Scan for the cell matching the given text and deliver its (x, y) coordinate at center. 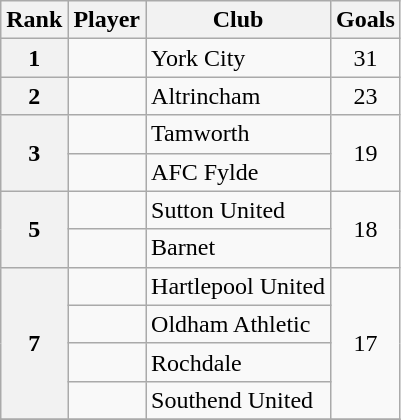
Rank (34, 20)
Hartlepool United (238, 286)
Sutton United (238, 210)
Barnet (238, 248)
3 (34, 153)
2 (34, 96)
Altrincham (238, 96)
18 (366, 229)
Rochdale (238, 362)
19 (366, 153)
Player (107, 20)
23 (366, 96)
31 (366, 58)
York City (238, 58)
Club (238, 20)
5 (34, 229)
17 (366, 343)
Southend United (238, 400)
AFC Fylde (238, 172)
Tamworth (238, 134)
Goals (366, 20)
7 (34, 343)
1 (34, 58)
Oldham Athletic (238, 324)
